Detect which cell encompasses the target text, then output its (X, Y) center coordinate. 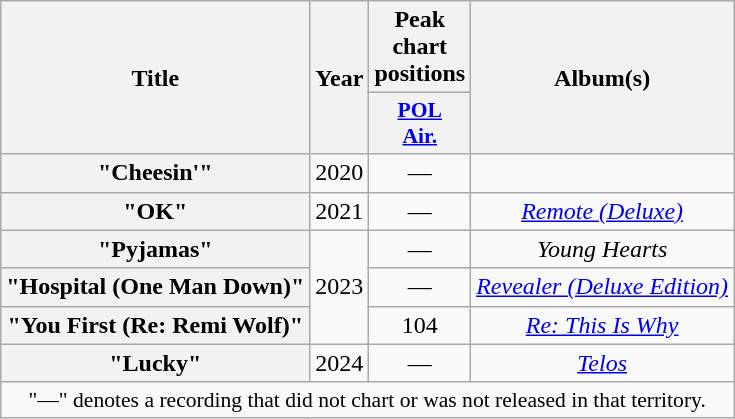
Album(s) (602, 78)
Revealer (Deluxe Edition) (602, 287)
"Lucky" (156, 363)
"OK" (156, 211)
"Hospital (One Man Down)" (156, 287)
"You First (Re: Remi Wolf)" (156, 325)
104 (420, 325)
2020 (340, 173)
POLAir. (420, 124)
Telos (602, 363)
2024 (340, 363)
Young Hearts (602, 249)
Re: This Is Why (602, 325)
Peak chart positions (420, 47)
Year (340, 78)
"Cheesin'" (156, 173)
Title (156, 78)
2021 (340, 211)
"—" denotes a recording that did not chart or was not released in that territory. (368, 400)
"Pyjamas" (156, 249)
Remote (Deluxe) (602, 211)
2023 (340, 287)
